Output the [x, y] coordinate of the center of the cell containing the given text.  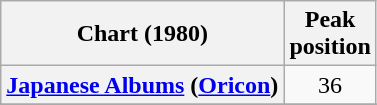
36 [330, 85]
Chart (1980) [142, 34]
Japanese Albums (Oricon) [142, 85]
Peakposition [330, 34]
